Detect which cell encompasses the target text, then output its (X, Y) center coordinate. 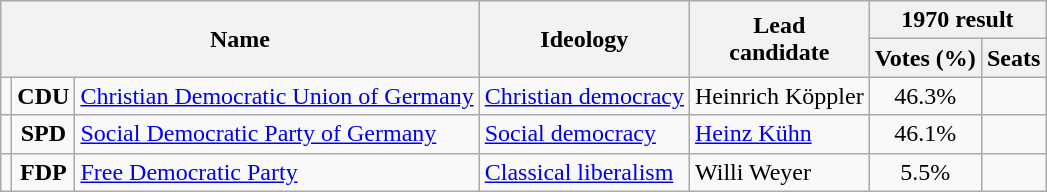
Ideology (584, 39)
SPD (44, 134)
Social Democratic Party of Germany (277, 134)
Votes (%) (925, 58)
Leadcandidate (780, 39)
Social democracy (584, 134)
FDP (44, 172)
Christian Democratic Union of Germany (277, 96)
46.3% (925, 96)
46.1% (925, 134)
Heinz Kühn (780, 134)
Classical liberalism (584, 172)
CDU (44, 96)
Seats (1013, 58)
Name (240, 39)
Heinrich Köppler (780, 96)
Christian democracy (584, 96)
5.5% (925, 172)
1970 result (958, 20)
Free Democratic Party (277, 172)
Willi Weyer (780, 172)
